Determine the (X, Y) coordinate at the center of the cell enclosing the given text.  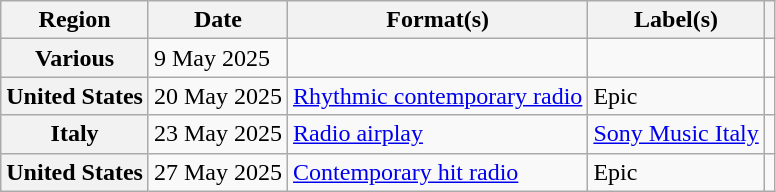
Italy (75, 134)
27 May 2025 (218, 172)
Label(s) (676, 20)
Contemporary hit radio (438, 172)
Sony Music Italy (676, 134)
Date (218, 20)
Radio airplay (438, 134)
Format(s) (438, 20)
20 May 2025 (218, 96)
23 May 2025 (218, 134)
9 May 2025 (218, 58)
Region (75, 20)
Various (75, 58)
Rhythmic contemporary radio (438, 96)
